Provide the [X, Y] coordinate of the cell's center where the given text is located.  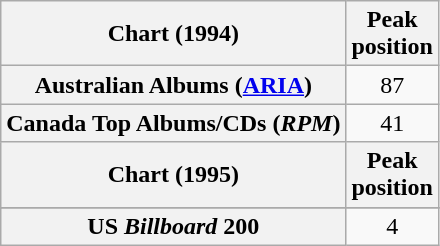
Canada Top Albums/CDs (RPM) [174, 123]
Chart (1994) [174, 34]
4 [392, 226]
87 [392, 85]
US Billboard 200 [174, 226]
41 [392, 123]
Chart (1995) [174, 174]
Australian Albums (ARIA) [174, 85]
